Identify which cell holds the provided text, then report its (X, Y) central coordinate. 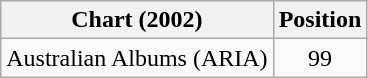
Chart (2002) (137, 20)
Position (320, 20)
99 (320, 58)
Australian Albums (ARIA) (137, 58)
